For the text-containing cell, return its midpoint in (x, y) coordinate format. 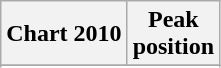
Peakposition (173, 34)
Chart 2010 (64, 34)
